Determine the [x, y] coordinate at the center of the cell enclosing the given text.  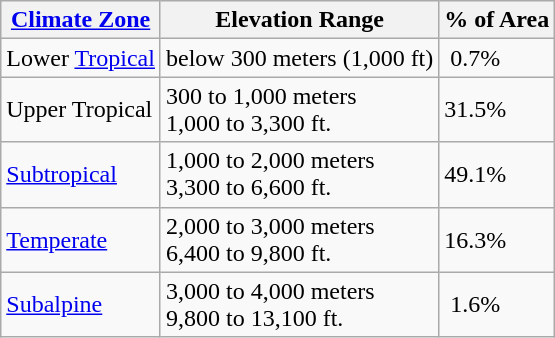
below 300 meters (1,000 ft) [299, 58]
Lower Tropical [81, 58]
300 to 1,000 meters1,000 to 3,300 ft. [299, 110]
2,000 to 3,000 meters6,400 to 9,800 ft. [299, 240]
49.1% [497, 174]
1.6% [497, 304]
Upper Tropical [81, 110]
0.7% [497, 58]
1,000 to 2,000 meters3,300 to 6,600 ft. [299, 174]
Temperate [81, 240]
16.3% [497, 240]
Elevation Range [299, 20]
Subtropical [81, 174]
Climate Zone [81, 20]
31.5% [497, 110]
3,000 to 4,000 meters9,800 to 13,100 ft. [299, 304]
Subalpine [81, 304]
% of Area [497, 20]
